Return the [X, Y] coordinate for the center point of the cell that contains the specified text.  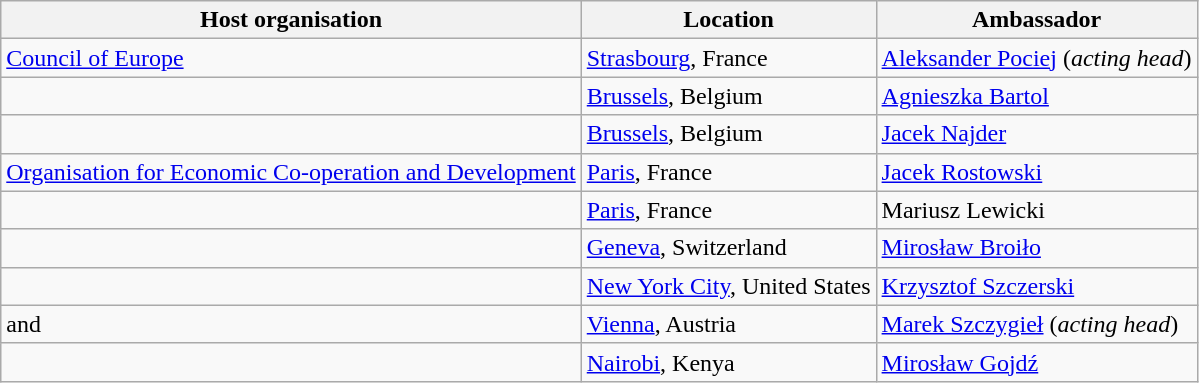
Mirosław Broiło [1036, 248]
Aleksander Pociej (acting head) [1036, 58]
Jacek Rostowski [1036, 172]
Marek Szczygieł (acting head) [1036, 324]
Agnieszka Bartol [1036, 96]
Vienna, Austria [728, 324]
Krzysztof Szczerski [1036, 286]
Mariusz Lewicki [1036, 210]
Nairobi, Kenya [728, 362]
Organisation for Economic Co-operation and Development [291, 172]
Geneva, Switzerland [728, 248]
Mirosław Gojdź [1036, 362]
Location [728, 20]
Strasbourg, France [728, 58]
New York City, United States [728, 286]
and [291, 324]
Jacek Najder [1036, 134]
Host organisation [291, 20]
Council of Europe [291, 58]
Ambassador [1036, 20]
